Detect which cell encompasses the target text, then output its (x, y) center coordinate. 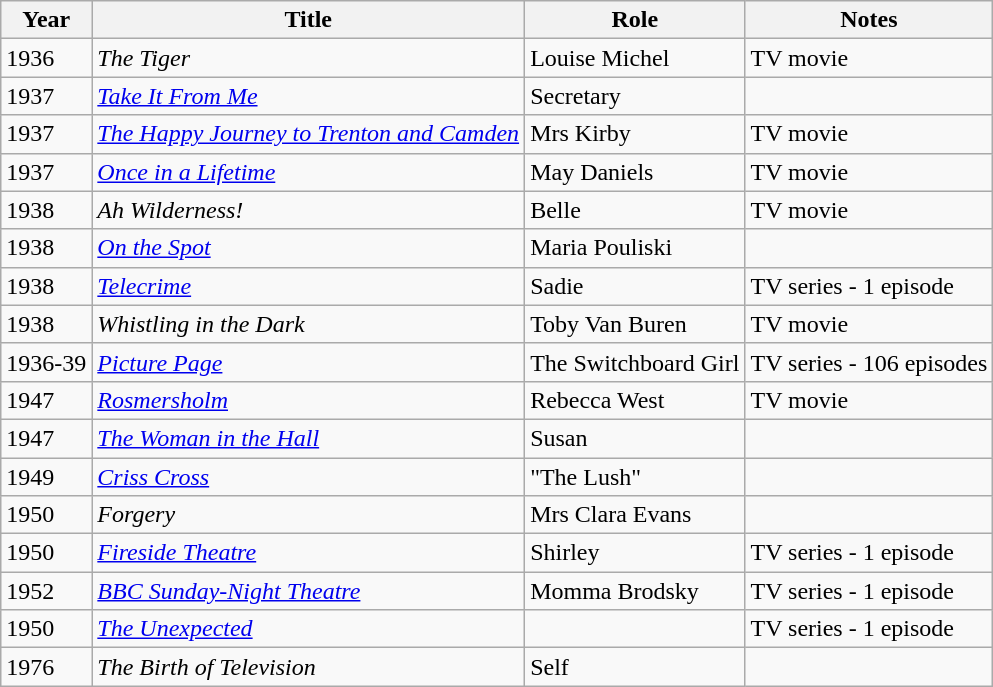
Telecrime (308, 286)
Forgery (308, 515)
Fireside Theatre (308, 553)
Shirley (635, 553)
Take It From Me (308, 96)
1936 (46, 58)
The Tiger (308, 58)
Toby Van Buren (635, 324)
Title (308, 20)
Belle (635, 210)
Year (46, 20)
BBC Sunday-Night Theatre (308, 591)
1949 (46, 477)
On the Spot (308, 248)
Sadie (635, 286)
Secretary (635, 96)
The Birth of Television (308, 667)
Maria Pouliski (635, 248)
1936-39 (46, 362)
May Daniels (635, 172)
Ah Wilderness! (308, 210)
Whistling in the Dark (308, 324)
Notes (869, 20)
Role (635, 20)
Momma Brodsky (635, 591)
Rebecca West (635, 400)
"The Lush" (635, 477)
Susan (635, 438)
The Unexpected (308, 629)
Once in a Lifetime (308, 172)
Mrs Kirby (635, 134)
Mrs Clara Evans (635, 515)
Criss Cross (308, 477)
1952 (46, 591)
The Woman in the Hall (308, 438)
TV series - 106 episodes (869, 362)
Louise Michel (635, 58)
The Happy Journey to Trenton and Camden (308, 134)
1976 (46, 667)
Self (635, 667)
Rosmersholm (308, 400)
Picture Page (308, 362)
The Switchboard Girl (635, 362)
